Locate the cell with the specified text and output its [x, y] center coordinate. 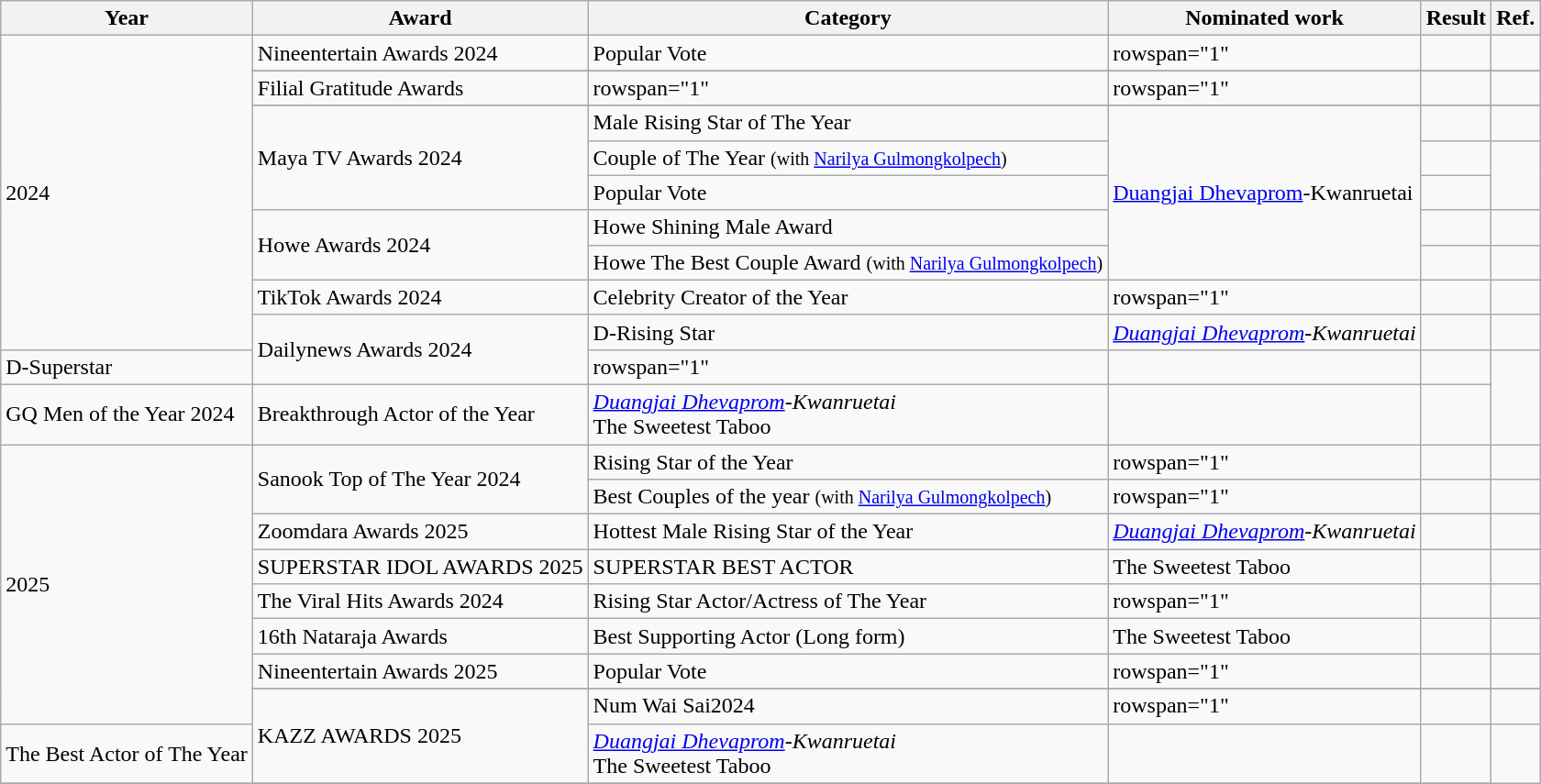
Award [420, 18]
KAZZ AWARDS 2025 [420, 735]
Breakthrough Actor of the Year [420, 414]
Rising Star Actor/Actress of The Year [848, 602]
Year [127, 18]
Best Couples of the year (with Narilya Gulmongkolpech) [848, 497]
Nineentertain Awards 2025 [420, 671]
2025 [127, 583]
TikTok Awards 2024 [420, 297]
GQ Men of the Year 2024 [127, 414]
Nineentertain Awards 2024 [420, 53]
Category [848, 18]
Num Wai Sai2024 [848, 706]
D-Rising Star [848, 332]
2024 [127, 193]
Best Supporting Actor (Long form) [848, 636]
Male Rising Star of The Year [848, 123]
The Best Actor of The Year [127, 754]
Couple of The Year (with Narilya Gulmongkolpech) [848, 158]
Nominated work [1264, 18]
Howe Shining Male Award [848, 227]
Result [1456, 18]
SUPERSTAR BEST ACTOR [848, 567]
16th Nataraja Awards [420, 636]
Dailynews Awards 2024 [420, 349]
SUPERSTAR IDOL AWARDS 2025 [420, 567]
Ref. [1515, 18]
Howe The Best Couple Award (with Narilya Gulmongkolpech) [848, 262]
Hottest Male Rising Star of the Year [848, 532]
Sanook Top of The Year 2024 [420, 479]
Maya TV Awards 2024 [420, 158]
The Viral Hits Awards 2024 [420, 602]
Filial Gratitude Awards [420, 88]
Zoomdara Awards 2025 [420, 532]
D-Superstar [127, 367]
Celebrity Creator of the Year [848, 297]
Rising Star of the Year [848, 461]
Howe Awards 2024 [420, 245]
